Search for the cell housing the specified text and yield its [x, y] center coordinate. 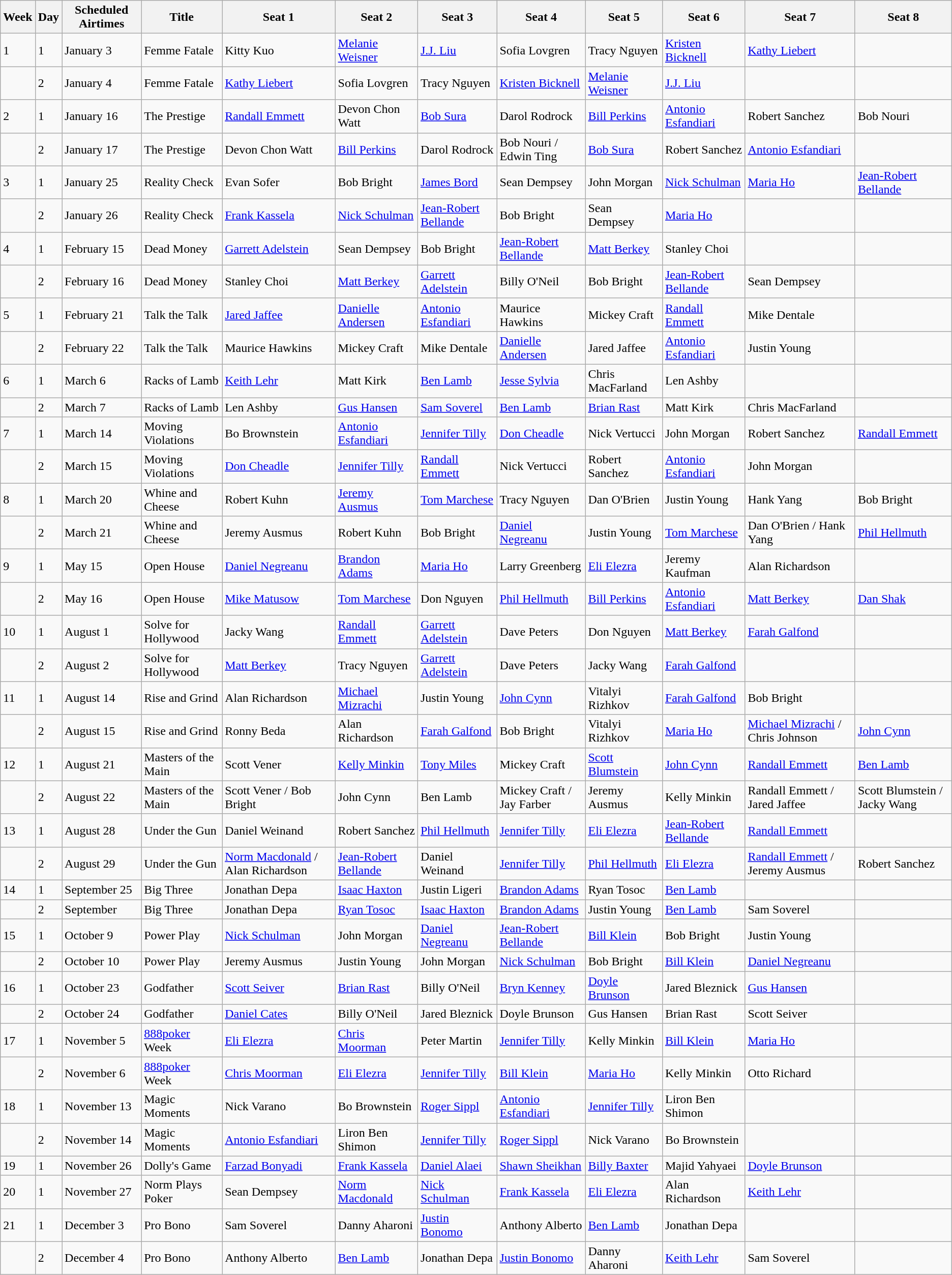
December 3 [102, 1225]
Dan O'Brien [624, 499]
20 [18, 1192]
August 1 [102, 632]
15 [18, 936]
Jesse Sylvia [541, 380]
Michael Mizrachi [376, 698]
8 [18, 499]
Dan O'Brien / Hank Yang [800, 533]
6 [18, 380]
Farzad Bonyadi [279, 1166]
Bob Nouri [903, 116]
Daniel Alaei [457, 1166]
February 16 [102, 282]
January 26 [102, 216]
Majid Yahyaei [703, 1166]
February 15 [102, 248]
October 9 [102, 936]
Michael Mizrachi / Chris Johnson [800, 731]
August 21 [102, 764]
Peter Martin [457, 1041]
Seat 3 [457, 17]
Week [18, 17]
November 13 [102, 1107]
January 25 [102, 182]
October 23 [102, 988]
7 [18, 433]
March 7 [102, 407]
Dolly's Game [182, 1166]
August 22 [102, 797]
Norm Macdonald / Alan Richardson [279, 864]
November 14 [102, 1139]
Randall Emmett / Jeremy Ausmus [800, 864]
10 [18, 632]
Norm Plays Poker [182, 1192]
Justin Ligeri [457, 889]
12 [18, 764]
January 4 [102, 83]
Larry Greenberg [541, 566]
Day [48, 17]
January 16 [102, 116]
Mike Matusow [279, 599]
Ronny Beda [279, 731]
March 20 [102, 499]
January 17 [102, 150]
October 10 [102, 962]
August 28 [102, 830]
Scott Vener [279, 764]
Evan Sofer [279, 182]
Tony Miles [457, 764]
14 [18, 889]
March 21 [102, 533]
Bob Nouri / Edwin Ting [541, 150]
Mickey Craft / Jay Farber [541, 797]
August 15 [102, 731]
November 6 [102, 1073]
Dan Shak [903, 599]
Hank Yang [800, 499]
Scott Blumstein / Jacky Wang [903, 797]
13 [18, 830]
February 22 [102, 348]
18 [18, 1107]
Seat 1 [279, 17]
Randall Emmett / Jared Jaffee [800, 797]
September 25 [102, 889]
March 15 [102, 467]
19 [18, 1166]
Bryn Kenney [541, 988]
Scheduled Airtimes [102, 17]
March 14 [102, 433]
Title [182, 17]
Seat 5 [624, 17]
Otto Richard [800, 1073]
11 [18, 698]
17 [18, 1041]
February 21 [102, 314]
Scott Blumstein [624, 764]
Seat 8 [903, 17]
September [102, 909]
August 14 [102, 698]
21 [18, 1225]
16 [18, 988]
James Bord [457, 182]
Seat 4 [541, 17]
November 5 [102, 1041]
March 6 [102, 380]
January 3 [102, 50]
Scott Vener / Bob Bright [279, 797]
August 29 [102, 864]
November 27 [102, 1192]
Seat 2 [376, 17]
3 [18, 182]
4 [18, 248]
Seat 6 [703, 17]
Kitty Kuo [279, 50]
5 [18, 314]
9 [18, 566]
August 2 [102, 665]
Jeremy Kaufman [703, 566]
Daniel Cates [279, 1014]
November 26 [102, 1166]
Norm Macdonald [376, 1192]
Billy Baxter [624, 1166]
Seat 7 [800, 17]
May 16 [102, 599]
Shawn Sheikhan [541, 1166]
May 15 [102, 566]
December 4 [102, 1258]
October 24 [102, 1014]
